Extract the (X, Y) coordinate from the center of the cell holding the provided text.  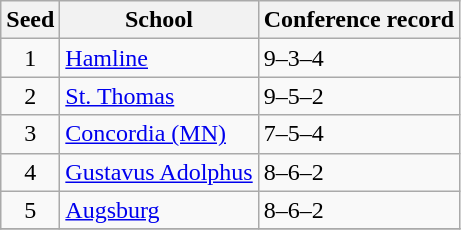
2 (30, 96)
St. Thomas (159, 96)
1 (30, 58)
School (159, 20)
4 (30, 172)
9–5–2 (358, 96)
5 (30, 210)
Gustavus Adolphus (159, 172)
Concordia (MN) (159, 134)
9–3–4 (358, 58)
Augsburg (159, 210)
Seed (30, 20)
3 (30, 134)
Hamline (159, 58)
Conference record (358, 20)
7–5–4 (358, 134)
